For the text-containing cell, return its midpoint in [X, Y] coordinate format. 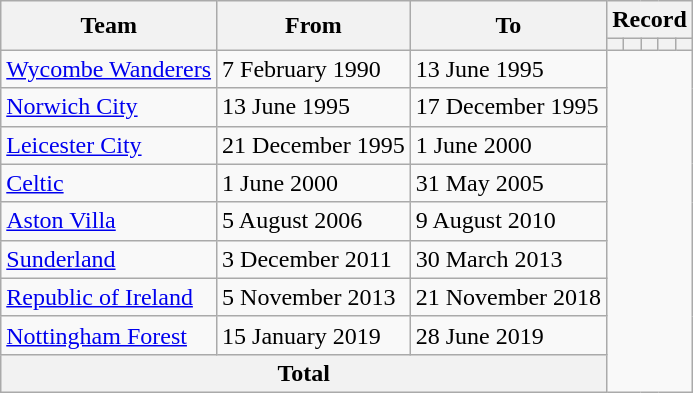
Nottingham Forest [109, 335]
Norwich City [109, 107]
9 August 2010 [508, 221]
28 June 2019 [508, 335]
30 March 2013 [508, 259]
Total [304, 373]
21 December 1995 [314, 145]
21 November 2018 [508, 297]
15 January 2019 [314, 335]
Team [109, 26]
From [314, 26]
Record [650, 20]
7 February 1990 [314, 69]
5 November 2013 [314, 297]
Republic of Ireland [109, 297]
Leicester City [109, 145]
Wycombe Wanderers [109, 69]
To [508, 26]
31 May 2005 [508, 183]
17 December 1995 [508, 107]
3 December 2011 [314, 259]
Aston Villa [109, 221]
Celtic [109, 183]
5 August 2006 [314, 221]
Sunderland [109, 259]
